Provide the (x, y) coordinate of the cell's center where the given text is located.  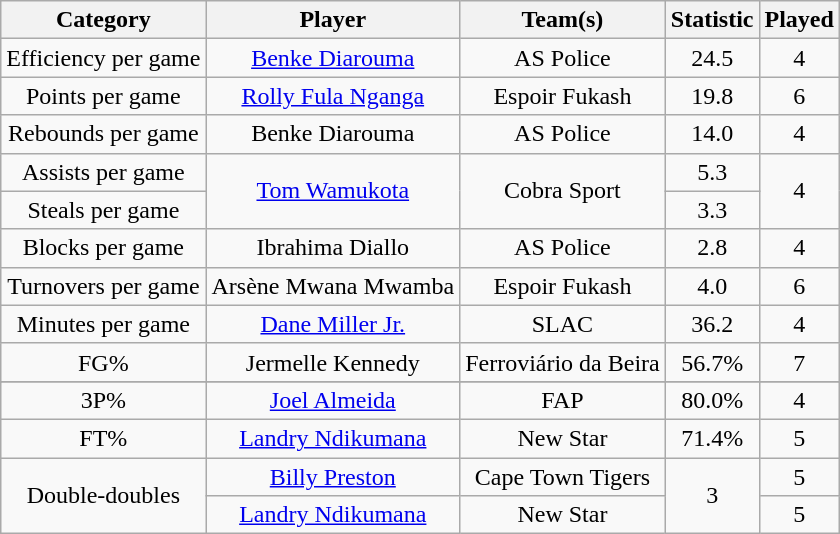
14.0 (712, 134)
Cobra Sport (563, 191)
80.0% (712, 400)
7 (799, 362)
Dane Miller Jr. (333, 324)
3P% (104, 400)
Points per game (104, 96)
Cape Town Tigers (563, 477)
Ferroviário da Beira (563, 362)
24.5 (712, 58)
71.4% (712, 438)
3 (712, 496)
Jermelle Kennedy (333, 362)
Assists per game (104, 172)
FT% (104, 438)
36.2 (712, 324)
Arsène Mwana Mwamba (333, 286)
Minutes per game (104, 324)
Player (333, 20)
3.3 (712, 210)
Rolly Fula Nganga (333, 96)
Played (799, 20)
56.7% (712, 362)
5.3 (712, 172)
Tom Wamukota (333, 191)
Billy Preston (333, 477)
Rebounds per game (104, 134)
Efficiency per game (104, 58)
Joel Almeida (333, 400)
Double-doubles (104, 496)
4.0 (712, 286)
19.8 (712, 96)
FG% (104, 362)
FAP (563, 400)
SLAC (563, 324)
Turnovers per game (104, 286)
Blocks per game (104, 248)
Team(s) (563, 20)
Ibrahima Diallo (333, 248)
Category (104, 20)
2.8 (712, 248)
Steals per game (104, 210)
Statistic (712, 20)
